Return (X, Y) of the center of cell containing provided text 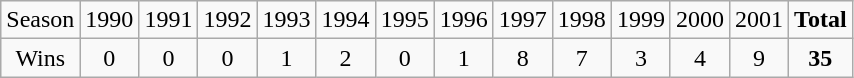
8 (522, 58)
35 (821, 58)
1996 (464, 20)
7 (582, 58)
1997 (522, 20)
Total (821, 20)
Wins (40, 58)
2000 (700, 20)
9 (758, 58)
2001 (758, 20)
1995 (404, 20)
1994 (346, 20)
1998 (582, 20)
1992 (228, 20)
4 (700, 58)
Season (40, 20)
1990 (110, 20)
2 (346, 58)
1991 (168, 20)
1999 (640, 20)
3 (640, 58)
1993 (286, 20)
